Capture the cell that displays the provided text and extract its (X, Y) central coordinate. 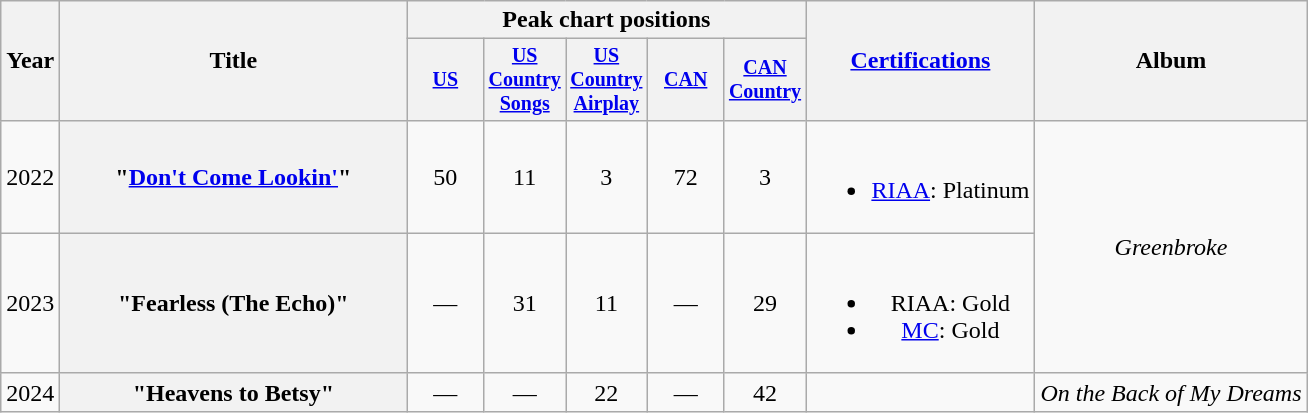
29 (765, 303)
2023 (30, 303)
"Fearless (The Echo)" (234, 303)
2024 (30, 392)
On the Back of My Dreams (1171, 392)
RIAA: Platinum (920, 176)
50 (446, 176)
31 (525, 303)
US Country Songs (525, 80)
RIAA: GoldMC: Gold (920, 303)
US (446, 80)
"Don't Come Lookin'" (234, 176)
22 (607, 392)
CAN Country (765, 80)
Peak chart positions (606, 20)
Title (234, 61)
US Country Airplay (607, 80)
Greenbroke (1171, 246)
"Heavens to Betsy" (234, 392)
CAN (686, 80)
Year (30, 61)
72 (686, 176)
42 (765, 392)
Album (1171, 61)
Certifications (920, 61)
2022 (30, 176)
